Locate the cell with the specified text and output its (x, y) center coordinate. 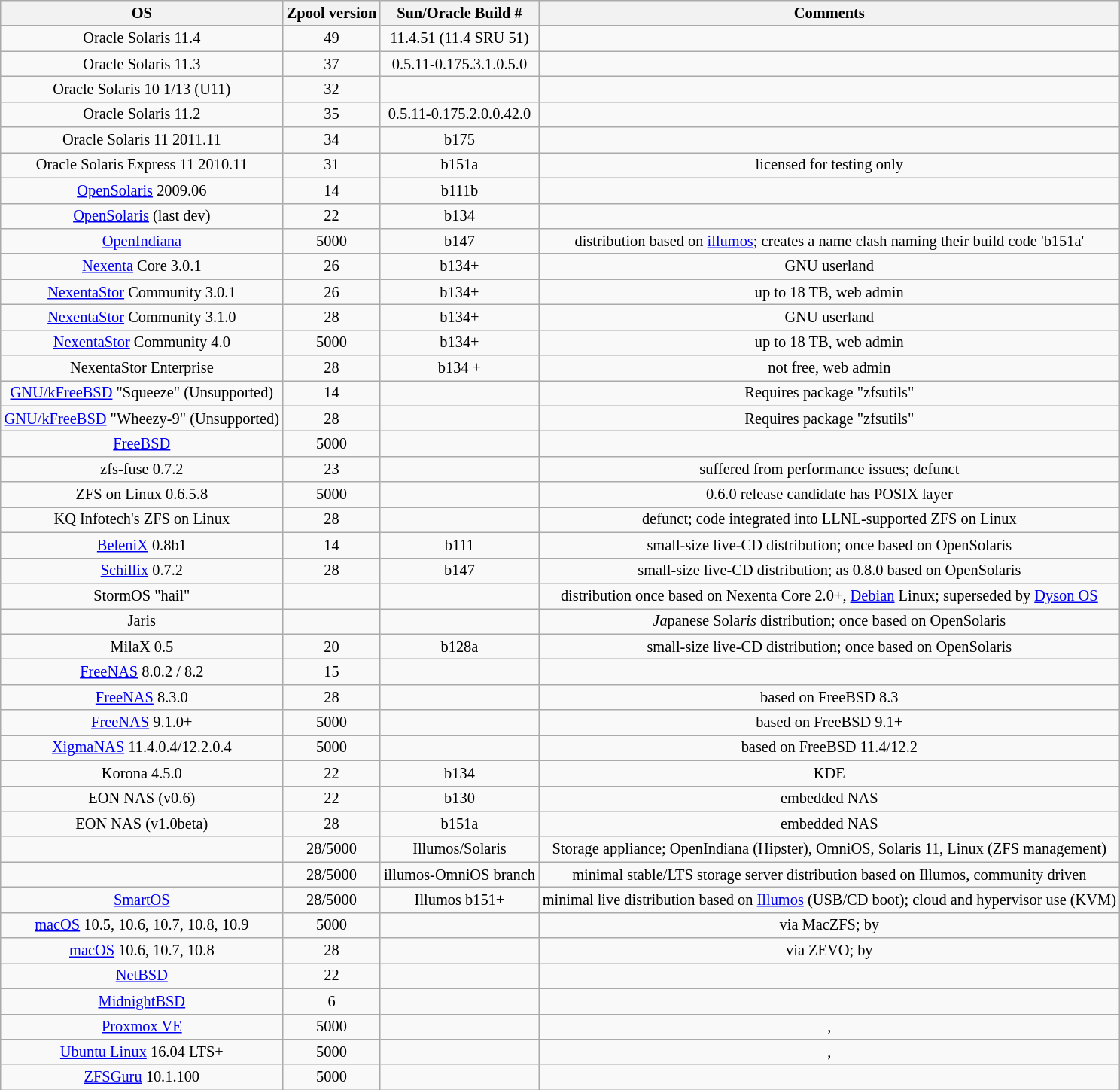
SmartOS (142, 900)
NexentaStor Enterprise (142, 368)
Oracle Solaris 11.3 (142, 64)
FreeNAS 9.1.0+ (142, 723)
Oracle Solaris Express 11 2010.11 (142, 165)
XigmaNAS 11.4.0.4/12.2.0.4 (142, 747)
OpenSolaris (last dev) (142, 216)
zfs-fuse 0.7.2 (142, 469)
Nexenta Core 3.0.1 (142, 266)
Korona 4.5.0 (142, 773)
0.6.0 release candidate has POSIX layer (829, 495)
distribution based on illumos; creates a name clash naming their build code 'b151a' (829, 241)
based on FreeBSD 9.1+ (829, 723)
OS (142, 13)
b111b (459, 190)
minimal stable/LTS storage server distribution based on Illumos, community driven (829, 875)
GNU/kFreeBSD "Squeeze" (Unsupported) (142, 393)
KQ Infotech's ZFS on Linux (142, 519)
37 (331, 64)
illumos-OmniOS branch (459, 875)
MilaX 0.5 (142, 647)
Schillix 0.7.2 (142, 571)
defunct; code integrated into LLNL-supported ZFS on Linux (829, 519)
23 (331, 469)
StormOS "hail" (142, 595)
NexentaStor Community 4.0 (142, 343)
34 (331, 140)
Oracle Solaris 10 1/13 (U11) (142, 89)
based on FreeBSD 8.3 (829, 697)
b130 (459, 799)
Oracle Solaris 11.4 (142, 38)
via MacZFS; by (829, 925)
based on FreeBSD 11.4/12.2 (829, 747)
Jaris (142, 621)
KDE (829, 773)
suffered from performance issues; defunct (829, 469)
Sun/Oracle Build # (459, 13)
GNU/kFreeBSD "Wheezy-9" (Unsupported) (142, 419)
EON NAS (v0.6) (142, 799)
FreeNAS 8.0.2 / 8.2 (142, 671)
ZFSGuru 10.1.100 (142, 1077)
0.5.11-0.175.2.0.0.42.0 (459, 114)
Comments (829, 13)
Illumos/Solaris (459, 849)
MidnightBSD (142, 1001)
Illumos b151+ (459, 900)
11.4.51 (11.4 SRU 51) (459, 38)
Storage appliance; OpenIndiana (Hipster), OmniOS, Solaris 11, Linux (ZFS management) (829, 849)
BeleniX 0.8b1 (142, 545)
NexentaStor Community 3.0.1 (142, 292)
6 (331, 1001)
20 (331, 647)
via ZEVO; by (829, 951)
NetBSD (142, 976)
Japanese Solaris distribution; once based on OpenSolaris (829, 621)
32 (331, 89)
31 (331, 165)
Oracle Solaris 11 2011.11 (142, 140)
FreeNAS 8.3.0 (142, 697)
b111 (459, 545)
49 (331, 38)
Proxmox VE (142, 1027)
small-size live-CD distribution; as 0.8.0 based on OpenSolaris (829, 571)
0.5.11-0.175.3.1.0.5.0 (459, 64)
minimal live distribution based on Illumos (USB/CD boot); cloud and hypervisor use (KVM) (829, 900)
licensed for testing only (829, 165)
macOS 10.6, 10.7, 10.8 (142, 951)
ZFS on Linux 0.6.5.8 (142, 495)
Zpool version (331, 13)
b175 (459, 140)
15 (331, 671)
b128a (459, 647)
distribution once based on Nexenta Core 2.0+, Debian Linux; superseded by Dyson OS (829, 595)
macOS 10.5, 10.6, 10.7, 10.8, 10.9 (142, 925)
OpenIndiana (142, 241)
b134 + (459, 368)
OpenSolaris 2009.06 (142, 190)
35 (331, 114)
Ubuntu Linux 16.04 LTS+ (142, 1052)
not free, web admin (829, 368)
EON NAS (v1.0beta) (142, 824)
FreeBSD (142, 443)
NexentaStor Community 3.1.0 (142, 317)
Oracle Solaris 11.2 (142, 114)
